Determine the (X, Y) coordinate at the center of the cell enclosing the given text.  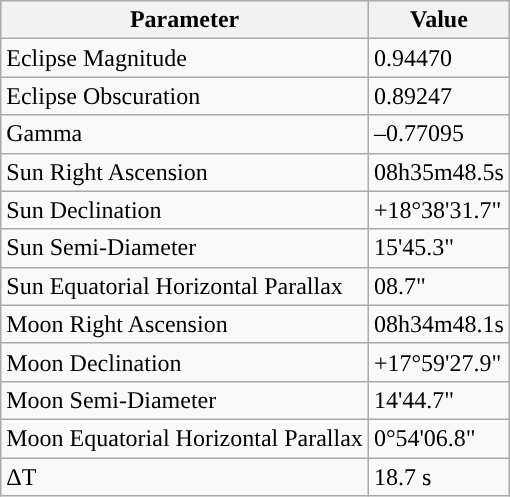
Sun Declination (185, 210)
Eclipse Magnitude (185, 58)
Parameter (185, 20)
Moon Equatorial Horizontal Parallax (185, 438)
Value (438, 20)
ΔT (185, 477)
–0.77095 (438, 134)
Moon Declination (185, 362)
+17°59'27.9" (438, 362)
0°54'06.8" (438, 438)
14'44.7" (438, 400)
08.7" (438, 286)
08h34m48.1s (438, 324)
+18°38'31.7" (438, 210)
Moon Right Ascension (185, 324)
18.7 s (438, 477)
0.94470 (438, 58)
0.89247 (438, 96)
15'45.3" (438, 248)
Gamma (185, 134)
Sun Semi-Diameter (185, 248)
08h35m48.5s (438, 172)
Sun Right Ascension (185, 172)
Sun Equatorial Horizontal Parallax (185, 286)
Moon Semi-Diameter (185, 400)
Eclipse Obscuration (185, 96)
